Return (X, Y) of the center of cell containing provided text 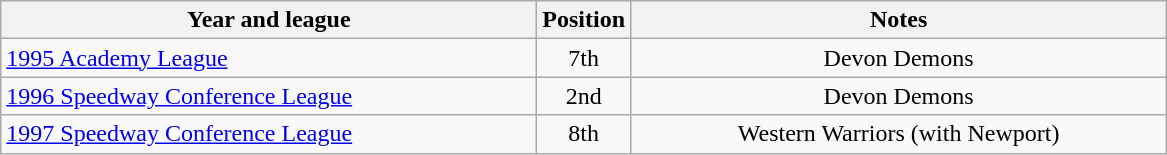
2nd (584, 96)
Year and league (269, 20)
Position (584, 20)
Notes (899, 20)
1996 Speedway Conference League (269, 96)
8th (584, 134)
1995 Academy League (269, 58)
7th (584, 58)
1997 Speedway Conference League (269, 134)
Western Warriors (with Newport) (899, 134)
